Provide the [X, Y] coordinate of the cell's center where the given text is located.  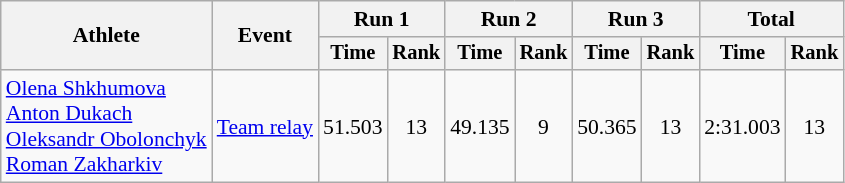
2:31.003 [742, 126]
Team relay [265, 126]
Total [771, 19]
Run 3 [636, 19]
Event [265, 36]
9 [544, 126]
Run 2 [508, 19]
50.365 [606, 126]
Olena ShkhumovaAnton DukachOleksandr ObolonchykRoman Zakharkiv [106, 126]
Run 1 [382, 19]
Athlete [106, 36]
51.503 [352, 126]
49.135 [480, 126]
